Determine the [X, Y] coordinate at the center of the cell enclosing the given text.  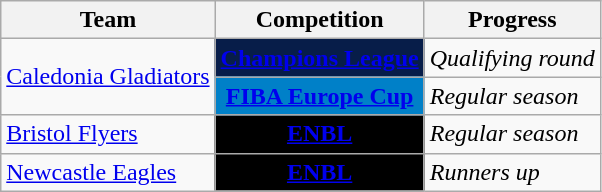
Progress [512, 20]
Competition [320, 20]
Team [108, 20]
Runners up [512, 172]
Caledonia Gladiators [108, 77]
Bristol Flyers [108, 134]
FIBA Europe Cup [320, 96]
Newcastle Eagles [108, 172]
Qualifying round [512, 58]
Champions League [320, 58]
